Locate the cell with the specified text and output its (x, y) center coordinate. 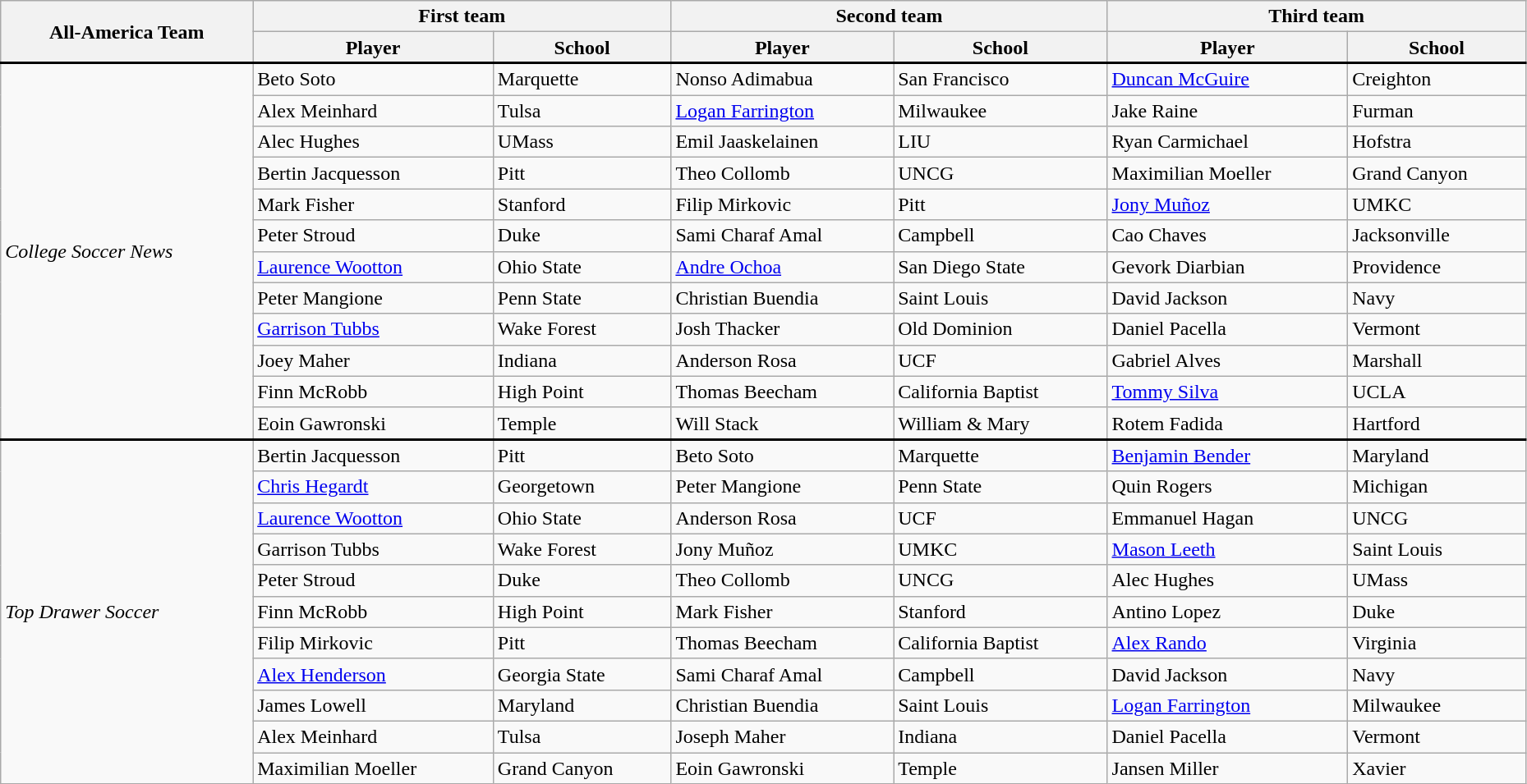
Jansen Miller (1227, 768)
Nonso Adimabua (782, 79)
Providence (1437, 267)
Chris Hegardt (373, 487)
Andre Ochoa (782, 267)
Joseph Maher (782, 736)
San Diego State (1000, 267)
Third team (1316, 16)
Michigan (1437, 487)
College Soccer News (126, 251)
William & Mary (1000, 424)
Rotem Fadida (1227, 424)
Benjamin Bender (1227, 455)
Emmanuel Hagan (1227, 518)
Marshall (1437, 360)
Georgia State (582, 674)
Creighton (1437, 79)
Cao Chaves (1227, 236)
Gabriel Alves (1227, 360)
Mason Leeth (1227, 549)
LIU (1000, 142)
San Francisco (1000, 79)
James Lowell (373, 705)
UCLA (1437, 392)
Duncan McGuire (1227, 79)
Alex Rando (1227, 643)
Old Dominion (1000, 329)
Emil Jaaskelainen (782, 142)
Jacksonville (1437, 236)
Virginia (1437, 643)
Hartford (1437, 424)
Georgetown (582, 487)
Alex Henderson (373, 674)
First team (462, 16)
Antino Lopez (1227, 612)
Joey Maher (373, 360)
Gevork Diarbian (1227, 267)
Ryan Carmichael (1227, 142)
Hofstra (1437, 142)
Quin Rogers (1227, 487)
Tommy Silva (1227, 392)
Josh Thacker (782, 329)
Jake Raine (1227, 111)
Second team (889, 16)
Top Drawer Soccer (126, 611)
Xavier (1437, 768)
All-America Team (126, 32)
Furman (1437, 111)
Will Stack (782, 424)
